Capture the cell that displays the provided text and extract its [X, Y] central coordinate. 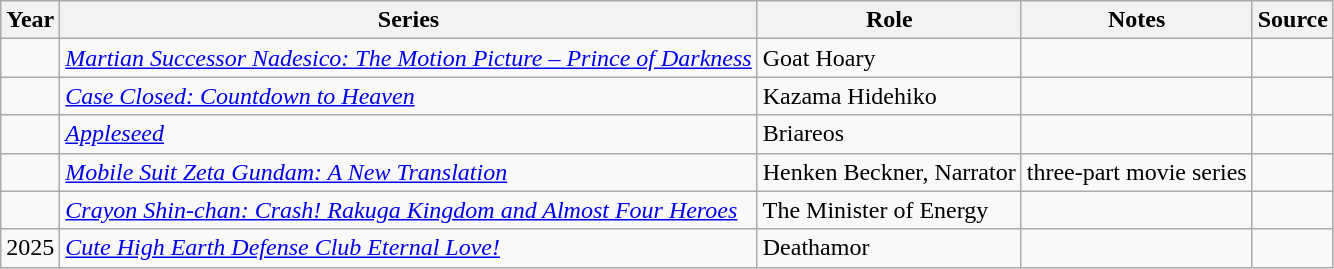
Appleseed [408, 134]
Year [30, 20]
three-part movie series [1136, 172]
Source [1292, 20]
Notes [1136, 20]
Briareos [889, 134]
Cute High Earth Defense Club Eternal Love! [408, 248]
Martian Successor Nadesico: The Motion Picture – Prince of Darkness [408, 58]
Kazama Hidehiko [889, 96]
The Minister of Energy [889, 210]
Deathamor [889, 248]
Goat Hoary [889, 58]
Henken Beckner, Narrator [889, 172]
Case Closed: Countdown to Heaven [408, 96]
2025 [30, 248]
Series [408, 20]
Mobile Suit Zeta Gundam: A New Translation [408, 172]
Role [889, 20]
Crayon Shin-chan: Crash! Rakuga Kingdom and Almost Four Heroes [408, 210]
